Return (x, y) of the center of cell containing provided text 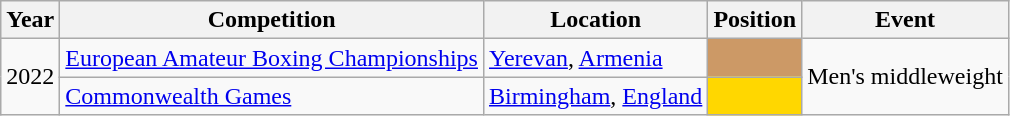
Year (30, 20)
Position (755, 20)
Competition (272, 20)
European Amateur Boxing Championships (272, 58)
Location (595, 20)
Birmingham, England (595, 96)
Event (906, 20)
2022 (30, 77)
Yerevan, Armenia (595, 58)
Commonwealth Games (272, 96)
Men's middleweight (906, 77)
